Extract the [x, y] coordinate from the center of the cell holding the provided text.  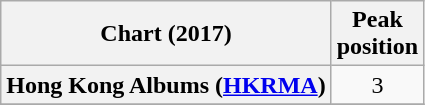
Chart (2017) [166, 34]
3 [377, 85]
Hong Kong Albums (HKRMA) [166, 85]
Peakposition [377, 34]
